Search for the cell housing the specified text and yield its [X, Y] center coordinate. 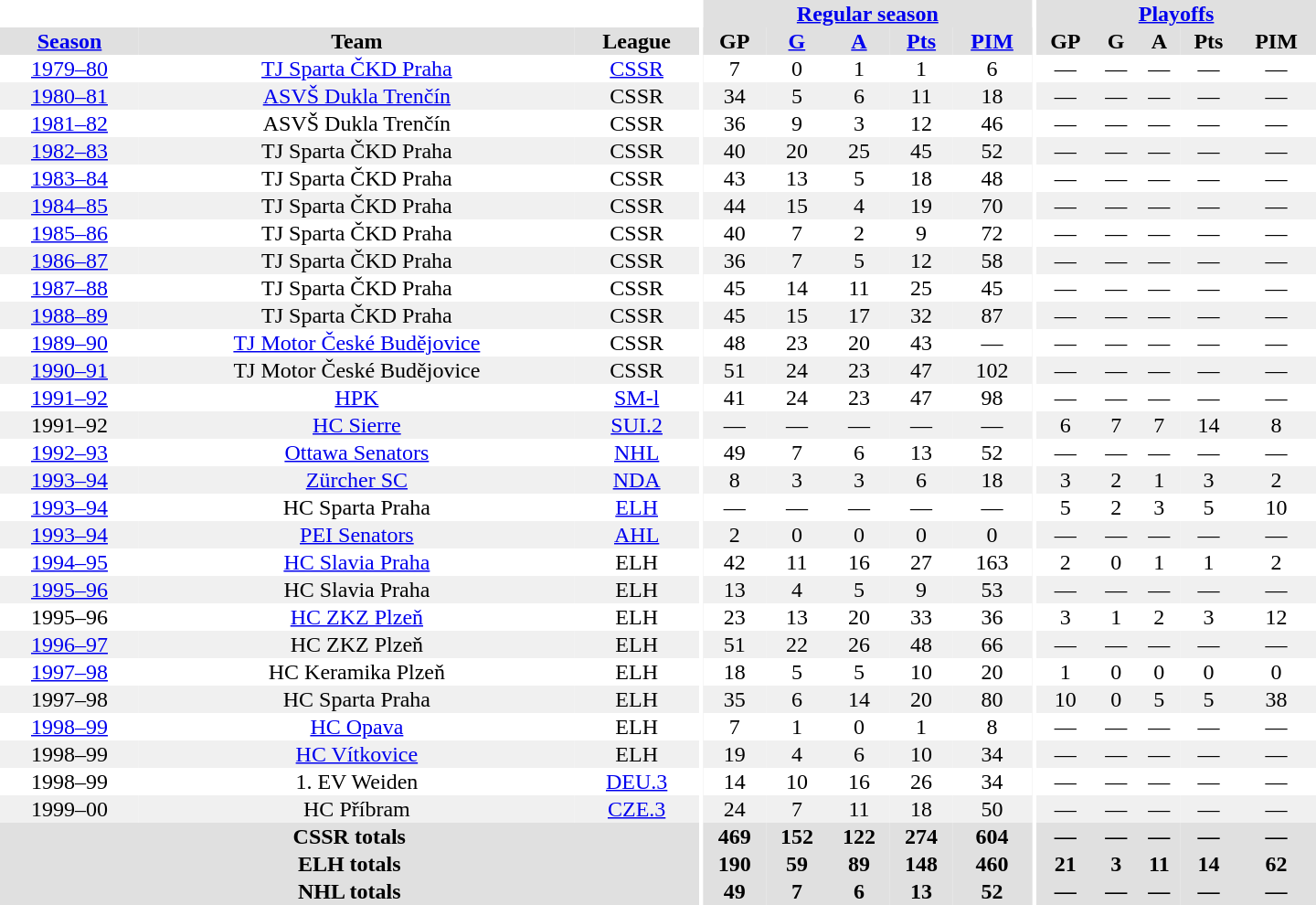
122 [859, 836]
33 [921, 617]
1994–95 [69, 562]
70 [992, 206]
1981–82 [69, 123]
1987–88 [69, 288]
HPK [356, 398]
274 [921, 836]
22 [797, 644]
98 [992, 398]
38 [1276, 699]
41 [735, 398]
Zürcher SC [356, 480]
32 [921, 315]
87 [992, 315]
469 [735, 836]
1984–85 [69, 206]
NDA [637, 480]
1989–90 [69, 343]
League [637, 41]
190 [735, 864]
460 [992, 864]
27 [921, 562]
DEU.3 [637, 782]
66 [992, 644]
58 [992, 261]
1986–87 [69, 261]
CSSR totals [349, 836]
AHL [637, 535]
148 [921, 864]
89 [859, 864]
1990–91 [69, 370]
59 [797, 864]
CZE.3 [637, 809]
102 [992, 370]
44 [735, 206]
62 [1276, 864]
1999–00 [69, 809]
PEI Senators [356, 535]
1988–89 [69, 315]
Team [356, 41]
46 [992, 123]
35 [735, 699]
1985–86 [69, 233]
Season [69, 41]
NHL [637, 452]
50 [992, 809]
HC Sierre [356, 425]
Regular season [868, 14]
SM-l [637, 398]
17 [859, 315]
604 [992, 836]
Ottawa Senators [356, 452]
ELH totals [349, 864]
1983–84 [69, 178]
HC Příbram [356, 809]
1982–83 [69, 151]
1. EV Weiden [356, 782]
HC Vítkovice [356, 754]
HC Keramika Plzeň [356, 672]
SUI.2 [637, 425]
1979–80 [69, 69]
152 [797, 836]
21 [1066, 864]
1996–97 [69, 644]
80 [992, 699]
1980–81 [69, 96]
72 [992, 233]
1992–93 [69, 452]
163 [992, 562]
53 [992, 590]
42 [735, 562]
Playoffs [1176, 14]
HC Opava [356, 727]
NHL totals [349, 891]
